From the cell containing the given text, extract its center point as (x, y) coordinate. 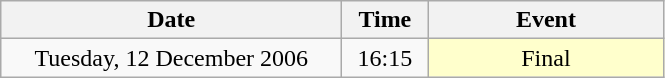
Time (385, 20)
16:15 (385, 58)
Tuesday, 12 December 2006 (172, 58)
Date (172, 20)
Final (546, 58)
Event (546, 20)
